For the text-containing cell, return its midpoint in (X, Y) coordinate format. 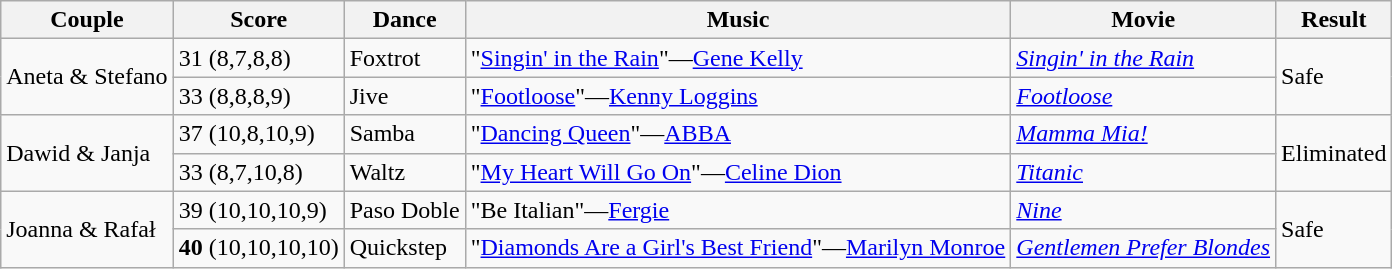
Eliminated (1334, 153)
Dawid & Janja (87, 153)
"Diamonds Are a Girl's Best Friend"—Marilyn Monroe (738, 248)
"My Heart Will Go On"—Celine Dion (738, 172)
Movie (1144, 20)
31 (8,7,8,8) (258, 58)
Waltz (404, 172)
37 (10,8,10,9) (258, 134)
Foxtrot (404, 58)
Aneta & Stefano (87, 77)
33 (8,7,10,8) (258, 172)
Dance (404, 20)
39 (10,10,10,9) (258, 210)
33 (8,8,8,9) (258, 96)
40 (10,10,10,10) (258, 248)
"Singin' in the Rain"—Gene Kelly (738, 58)
Couple (87, 20)
Jive (404, 96)
Music (738, 20)
Score (258, 20)
Titanic (1144, 172)
Joanna & Rafał (87, 229)
Footloose (1144, 96)
Gentlemen Prefer Blondes (1144, 248)
Quickstep (404, 248)
Nine (1144, 210)
"Be Italian"—Fergie (738, 210)
Samba (404, 134)
"Dancing Queen"—ABBA (738, 134)
Mamma Mia! (1144, 134)
Singin' in the Rain (1144, 58)
Result (1334, 20)
Paso Doble (404, 210)
"Footloose"—Kenny Loggins (738, 96)
